Provide the (X, Y) coordinate of the cell's center where the given text is located.  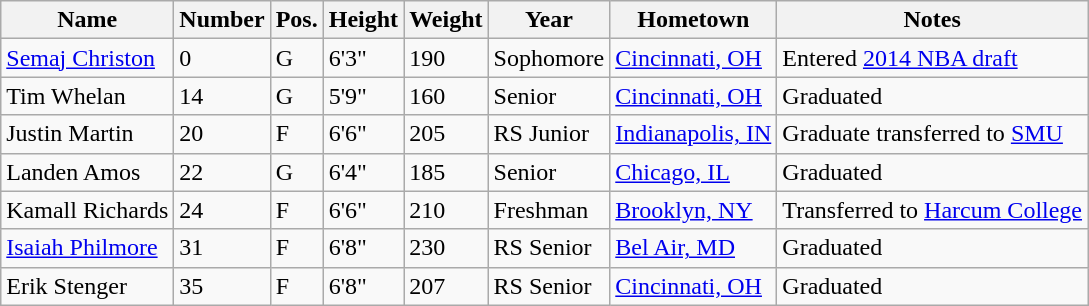
Year (549, 20)
205 (446, 134)
6'4" (363, 172)
Chicago, IL (694, 172)
185 (446, 172)
Kamall Richards (88, 210)
Erik Stenger (88, 286)
207 (446, 286)
Sophomore (549, 58)
Landen Amos (88, 172)
Name (88, 20)
0 (222, 58)
Entered 2014 NBA draft (932, 58)
Height (363, 20)
Indianapolis, IN (694, 134)
Pos. (296, 20)
Hometown (694, 20)
31 (222, 248)
Semaj Christon (88, 58)
20 (222, 134)
Notes (932, 20)
Tim Whelan (88, 96)
Weight (446, 20)
6'3" (363, 58)
Bel Air, MD (694, 248)
Justin Martin (88, 134)
Freshman (549, 210)
Brooklyn, NY (694, 210)
Isaiah Philmore (88, 248)
Transferred to Harcum College (932, 210)
230 (446, 248)
190 (446, 58)
RS Junior (549, 134)
35 (222, 286)
5'9" (363, 96)
Number (222, 20)
Graduate transferred to SMU (932, 134)
14 (222, 96)
210 (446, 210)
24 (222, 210)
160 (446, 96)
22 (222, 172)
